Identify which cell holds the provided text, then report its (X, Y) central coordinate. 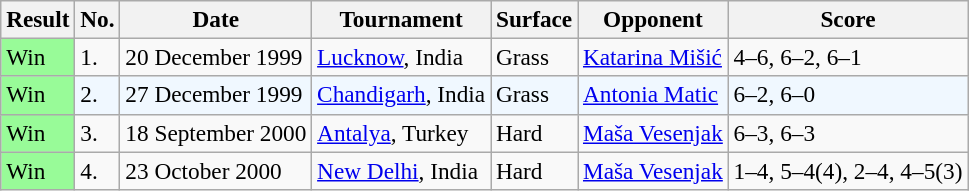
1. (98, 57)
Lucknow, India (402, 57)
6–3, 6–3 (848, 133)
18 September 2000 (216, 133)
6–2, 6–0 (848, 95)
Opponent (654, 19)
Chandigarh, India (402, 95)
4. (98, 170)
New Delhi, India (402, 170)
Score (848, 19)
Result (38, 19)
No. (98, 19)
4–6, 6–2, 6–1 (848, 57)
1–4, 5–4(4), 2–4, 4–5(3) (848, 170)
3. (98, 133)
Antonia Matic (654, 95)
23 October 2000 (216, 170)
2. (98, 95)
Tournament (402, 19)
Surface (534, 19)
Date (216, 19)
20 December 1999 (216, 57)
Antalya, Turkey (402, 133)
Katarina Mišić (654, 57)
27 December 1999 (216, 95)
